Detect which cell encompasses the target text, then output its [x, y] center coordinate. 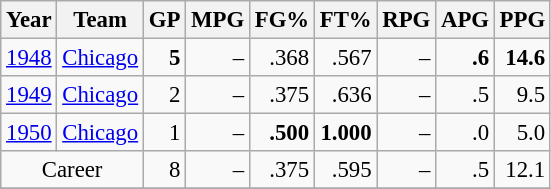
1 [164, 133]
9.5 [522, 95]
Career [72, 170]
FT% [346, 20]
Team [100, 20]
8 [164, 170]
12.1 [522, 170]
MPG [218, 20]
1948 [29, 58]
5.0 [522, 133]
.567 [346, 58]
.368 [282, 58]
1950 [29, 133]
FG% [282, 20]
Year [29, 20]
1949 [29, 95]
PPG [522, 20]
14.6 [522, 58]
GP [164, 20]
.6 [466, 58]
2 [164, 95]
1.000 [346, 133]
.0 [466, 133]
.595 [346, 170]
RPG [406, 20]
.500 [282, 133]
APG [466, 20]
5 [164, 58]
.636 [346, 95]
